Search for the cell housing the specified text and yield its (X, Y) center coordinate. 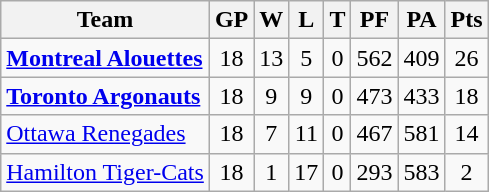
PA (422, 20)
L (306, 20)
473 (374, 96)
7 (272, 134)
Pts (466, 20)
Ottawa Renegades (106, 134)
Toronto Argonauts (106, 96)
562 (374, 58)
5 (306, 58)
433 (422, 96)
T (338, 20)
467 (374, 134)
581 (422, 134)
293 (374, 172)
Hamilton Tiger-Cats (106, 172)
26 (466, 58)
409 (422, 58)
11 (306, 134)
14 (466, 134)
2 (466, 172)
Montreal Alouettes (106, 58)
W (272, 20)
PF (374, 20)
Team (106, 20)
1 (272, 172)
13 (272, 58)
GP (231, 20)
583 (422, 172)
17 (306, 172)
